Search for the cell housing the specified text and yield its [x, y] center coordinate. 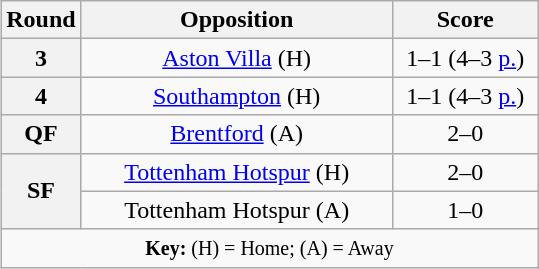
Opposition [236, 20]
SF [41, 191]
QF [41, 134]
Tottenham Hotspur (A) [236, 210]
Aston Villa (H) [236, 58]
Tottenham Hotspur (H) [236, 172]
Score [465, 20]
Brentford (A) [236, 134]
3 [41, 58]
Key: (H) = Home; (A) = Away [270, 248]
Southampton (H) [236, 96]
4 [41, 96]
Round [41, 20]
1–0 [465, 210]
